Capture the cell that displays the provided text and extract its [X, Y] central coordinate. 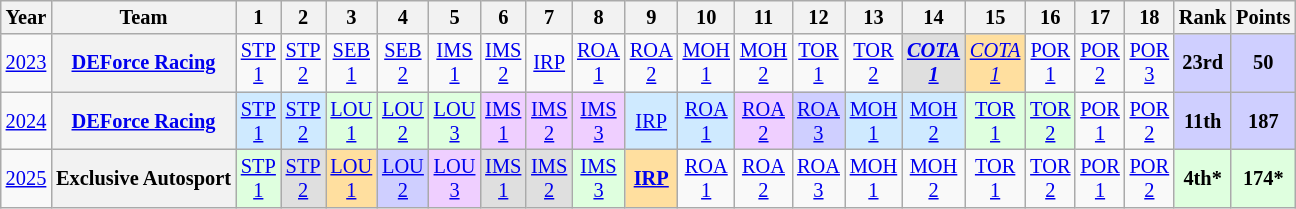
15 [995, 17]
SEB2 [403, 63]
187 [1263, 121]
14 [934, 17]
SEB1 [352, 63]
2023 [26, 63]
174* [1263, 178]
Exclusive Autosport [144, 178]
9 [652, 17]
7 [549, 17]
17 [1100, 17]
12 [818, 17]
4 [403, 17]
11 [764, 17]
Rank [1202, 17]
Points [1263, 17]
18 [1150, 17]
16 [1050, 17]
4th* [1202, 178]
3 [352, 17]
POR3 [1150, 63]
13 [874, 17]
11th [1202, 121]
8 [598, 17]
23rd [1202, 63]
5 [455, 17]
6 [503, 17]
1 [258, 17]
Team [144, 17]
2 [304, 17]
Year [26, 17]
2025 [26, 178]
50 [1263, 63]
10 [706, 17]
2024 [26, 121]
